Locate the cell with the specified text and output its [x, y] center coordinate. 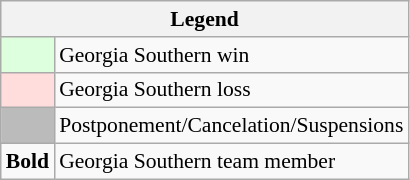
Postponement/Cancelation/Suspensions [231, 126]
Georgia Southern win [231, 55]
Bold [28, 162]
Georgia Southern team member [231, 162]
Georgia Southern loss [231, 90]
Legend [205, 19]
